Output the [X, Y] coordinate of the center of the cell containing the given text.  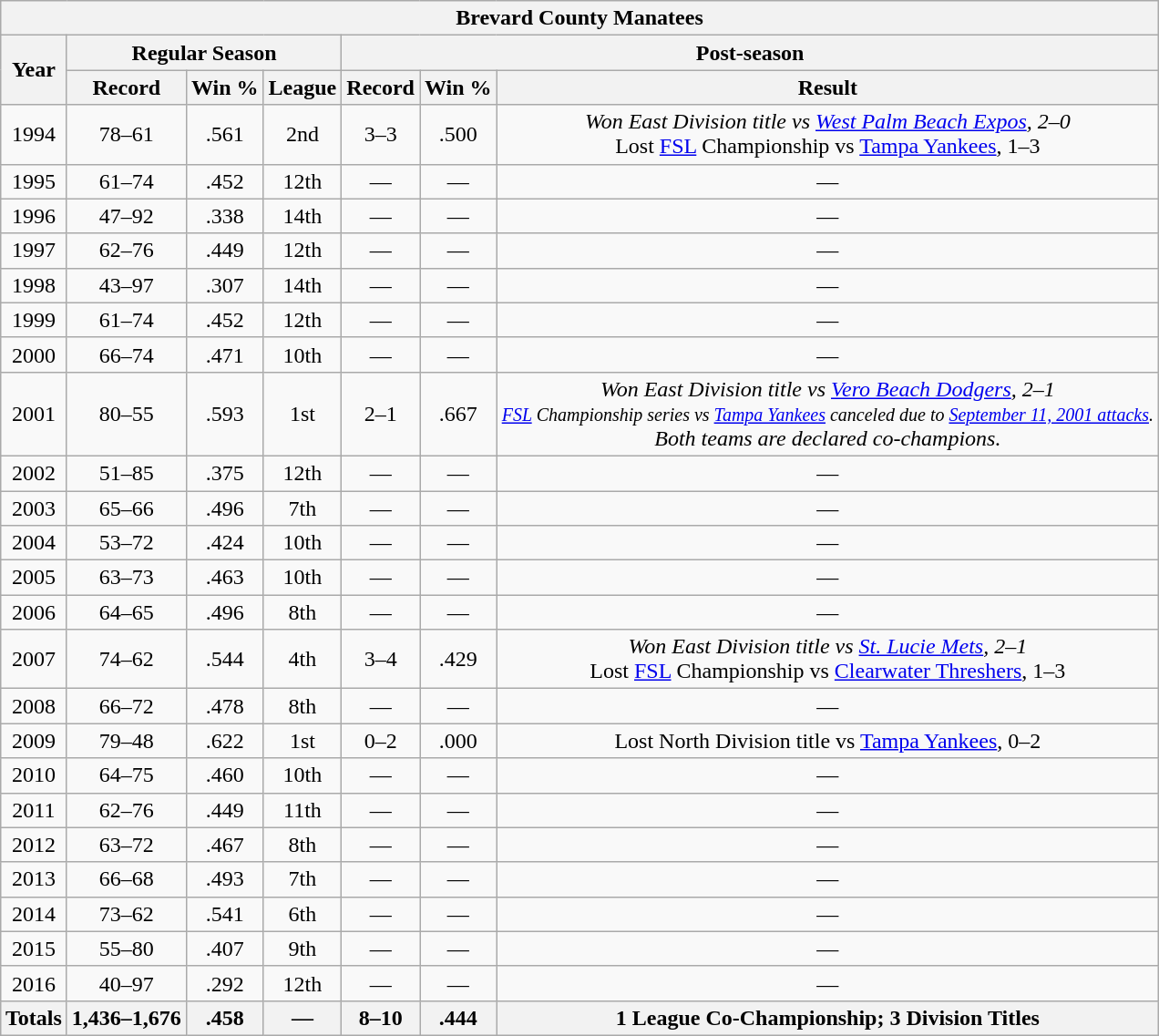
2014 [33, 914]
43–97 [126, 285]
.667 [457, 414]
64–75 [126, 775]
.375 [224, 473]
.478 [224, 706]
2001 [33, 414]
1998 [33, 285]
1 League Co-Championship; 3 Division Titles [827, 1018]
51–85 [126, 473]
3–3 [381, 135]
Result [827, 87]
1994 [33, 135]
2002 [33, 473]
65–66 [126, 508]
.460 [224, 775]
8–10 [381, 1018]
78–61 [126, 135]
11th [303, 810]
2009 [33, 741]
6th [303, 914]
.444 [457, 1018]
0–2 [381, 741]
73–62 [126, 914]
.429 [457, 660]
64–65 [126, 612]
Won East Division title vs St. Lucie Mets, 2–1Lost FSL Championship vs Clearwater Threshers, 1–3 [827, 660]
66–68 [126, 879]
2012 [33, 845]
.544 [224, 660]
Totals [33, 1018]
40–97 [126, 983]
2011 [33, 810]
.493 [224, 879]
.593 [224, 414]
2003 [33, 508]
53–72 [126, 543]
2013 [33, 879]
66–72 [126, 706]
2004 [33, 543]
63–73 [126, 578]
Year [33, 70]
4th [303, 660]
1995 [33, 181]
.424 [224, 543]
.407 [224, 949]
2008 [33, 706]
1999 [33, 320]
Brevard County Manatees [579, 18]
2010 [33, 775]
9th [303, 949]
.622 [224, 741]
.307 [224, 285]
.500 [457, 135]
.292 [224, 983]
2015 [33, 949]
.561 [224, 135]
Won East Division title vs West Palm Beach Expos, 2–0Lost FSL Championship vs Tampa Yankees, 1–3 [827, 135]
.000 [457, 741]
80–55 [126, 414]
74–62 [126, 660]
2nd [303, 135]
63–72 [126, 845]
.463 [224, 578]
66–74 [126, 354]
47–92 [126, 216]
3–4 [381, 660]
Post-season [751, 53]
.338 [224, 216]
Regular Season [204, 53]
55–80 [126, 949]
.458 [224, 1018]
.471 [224, 354]
2007 [33, 660]
1,436–1,676 [126, 1018]
2–1 [381, 414]
.467 [224, 845]
79–48 [126, 741]
.541 [224, 914]
1996 [33, 216]
2006 [33, 612]
Lost North Division title vs Tampa Yankees, 0–2 [827, 741]
2000 [33, 354]
League [303, 87]
2016 [33, 983]
2005 [33, 578]
1997 [33, 251]
